Detect which cell encompasses the target text, then output its (x, y) center coordinate. 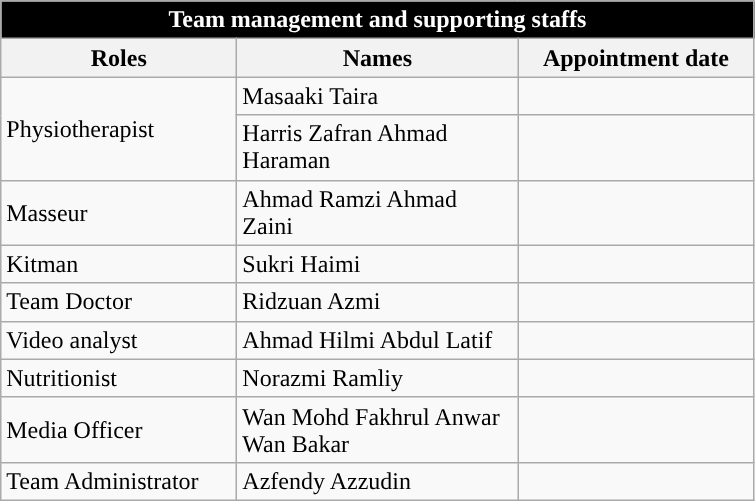
Team Doctor (119, 302)
Video analyst (119, 340)
Wan Mohd Fakhrul Anwar Wan Bakar (378, 430)
Nutritionist (119, 378)
Ahmad Ramzi Ahmad Zaini (378, 212)
Ridzuan Azmi (378, 302)
Roles (119, 58)
Physiotherapist (119, 128)
Kitman (119, 264)
Masseur (119, 212)
Masaaki Taira (378, 96)
Norazmi Ramliy (378, 378)
Team Administrator (119, 481)
Names (378, 58)
Appointment date (636, 58)
Harris Zafran Ahmad Haraman (378, 148)
Team management and supporting staffs (378, 20)
Sukri Haimi (378, 264)
Media Officer (119, 430)
Ahmad Hilmi Abdul Latif (378, 340)
Azfendy Azzudin (378, 481)
